Identify which cell holds the provided text, then report its (X, Y) central coordinate. 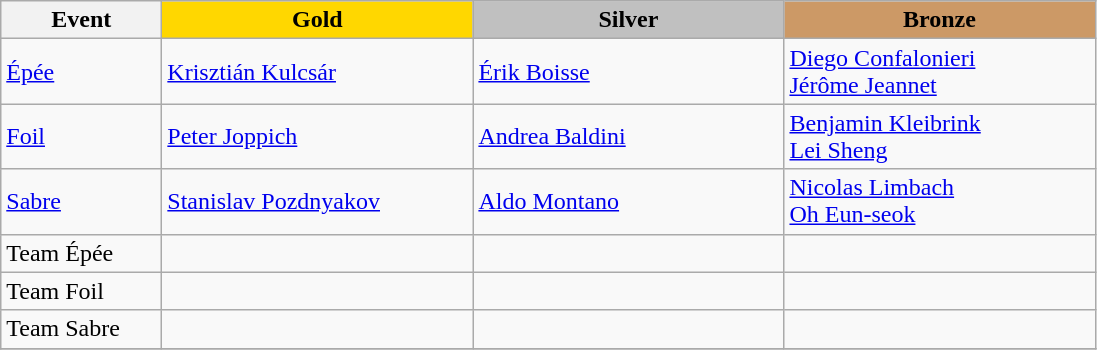
Érik Boisse (628, 72)
Event (82, 20)
Nicolas Limbach Oh Eun-seok (940, 202)
Foil (82, 136)
Peter Joppich (318, 136)
Sabre (82, 202)
Team Foil (82, 291)
Silver (628, 20)
Épée (82, 72)
Team Épée (82, 253)
Bronze (940, 20)
Team Sabre (82, 329)
Krisztián Kulcsár (318, 72)
Gold (318, 20)
Andrea Baldini (628, 136)
Benjamin Kleibrink Lei Sheng (940, 136)
Diego Confalonieri Jérôme Jeannet (940, 72)
Stanislav Pozdnyakov (318, 202)
Aldo Montano (628, 202)
